Pinpoint the cell where the given text exists, returning its (x, y) midpoint coordinate. 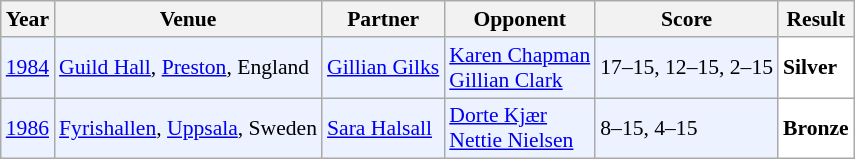
1986 (28, 128)
1984 (28, 68)
Sara Halsall (383, 128)
Year (28, 19)
17–15, 12–15, 2–15 (686, 68)
Guild Hall, Preston, England (188, 68)
8–15, 4–15 (686, 128)
Karen Chapman Gillian Clark (520, 68)
Dorte Kjær Nettie Nielsen (520, 128)
Score (686, 19)
Fyrishallen, Uppsala, Sweden (188, 128)
Gillian Gilks (383, 68)
Partner (383, 19)
Bronze (816, 128)
Silver (816, 68)
Opponent (520, 19)
Venue (188, 19)
Result (816, 19)
